Determine the (X, Y) coordinate at the center of the cell enclosing the given text.  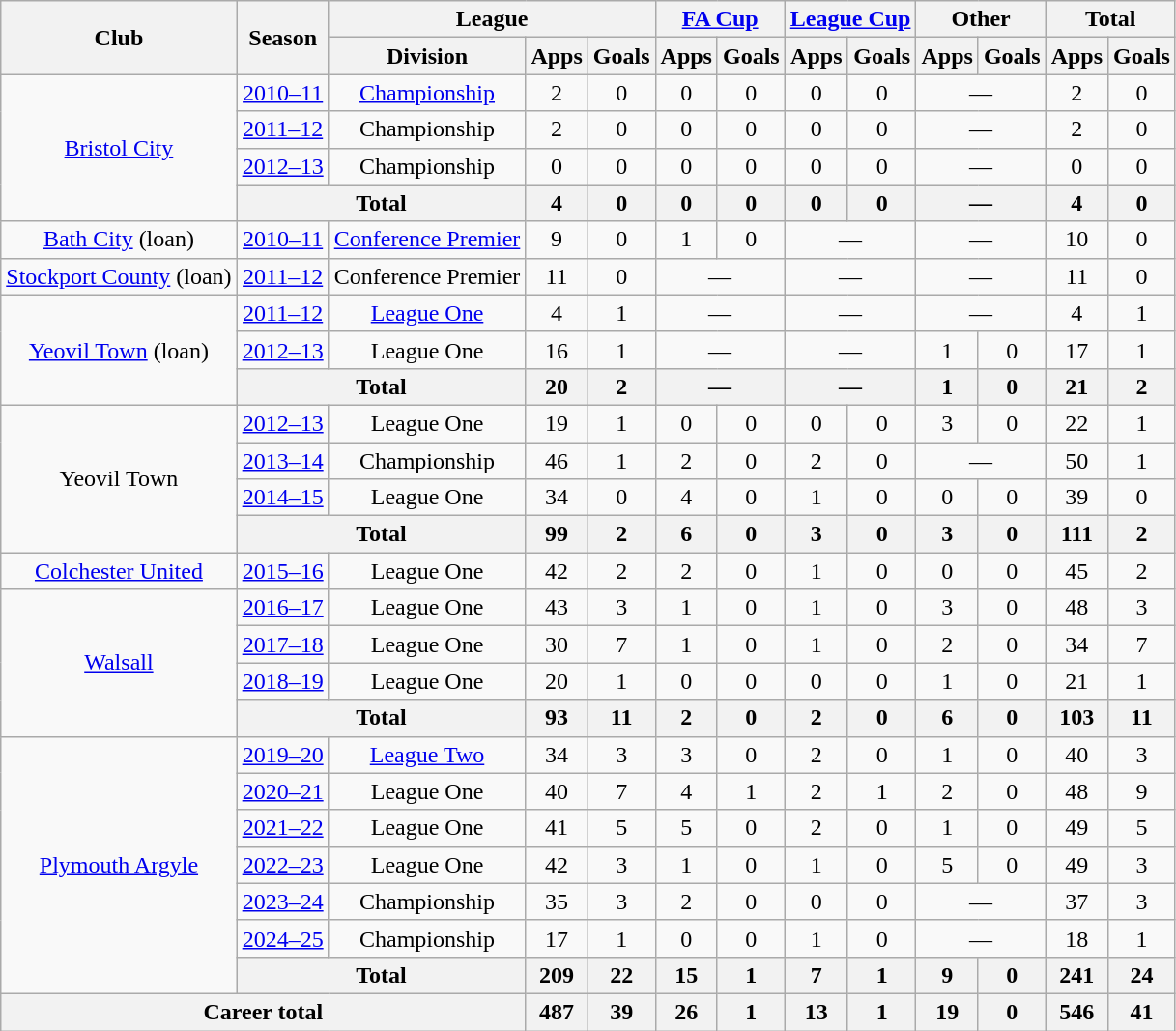
2024–25 (282, 938)
487 (557, 1012)
209 (557, 975)
16 (557, 350)
2018–19 (282, 681)
43 (557, 608)
Bristol City (119, 148)
37 (1076, 902)
45 (1076, 571)
FA Cup (720, 19)
2016–17 (282, 608)
103 (1076, 718)
93 (557, 718)
50 (1076, 461)
2020–21 (282, 791)
Colchester United (119, 571)
Career total (263, 1012)
League Two (427, 755)
26 (686, 1012)
Other (981, 19)
2023–24 (282, 902)
24 (1142, 975)
10 (1076, 240)
35 (557, 902)
Plymouth Argyle (119, 865)
Bath City (loan) (119, 240)
15 (686, 975)
18 (1076, 938)
111 (1076, 534)
Walsall (119, 663)
League Cup (850, 19)
Season (282, 38)
241 (1076, 975)
Yeovil Town (loan) (119, 350)
2014–15 (282, 498)
546 (1076, 1012)
League (492, 19)
2021–22 (282, 828)
Yeovil Town (119, 478)
2022–23 (282, 865)
30 (557, 644)
13 (816, 1012)
99 (557, 534)
Division (427, 56)
Club (119, 38)
2019–20 (282, 755)
Stockport County (loan) (119, 276)
2017–18 (282, 644)
2015–16 (282, 571)
46 (557, 461)
2013–14 (282, 461)
